Locate the cell with the specified text and output its (x, y) center coordinate. 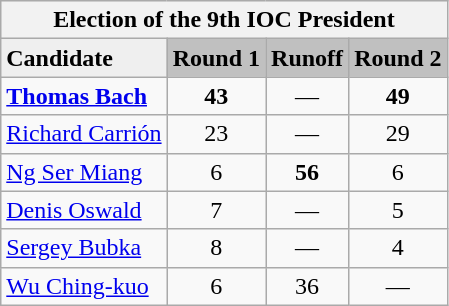
29 (398, 134)
56 (308, 172)
Thomas Bach (84, 96)
Wu Ching-kuo (84, 286)
Round 2 (398, 58)
Richard Carrión (84, 134)
Election of the 9th IOC President (224, 20)
5 (398, 210)
43 (216, 96)
Denis Oswald (84, 210)
23 (216, 134)
Runoff (308, 58)
Sergey Bubka (84, 248)
7 (216, 210)
49 (398, 96)
8 (216, 248)
Candidate (84, 58)
Ng Ser Miang (84, 172)
Round 1 (216, 58)
36 (308, 286)
4 (398, 248)
